Identify which cell holds the provided text, then report its [X, Y] central coordinate. 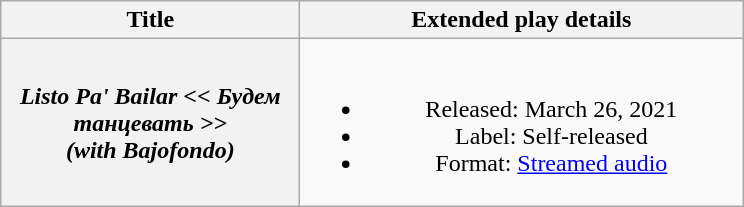
Listo Pa' Bailar << Будем танцевать >>(with Bajofondo) [150, 122]
Released: March 26, 2021Label: Self-releasedFormat: Streamed audio [522, 122]
Extended play details [522, 20]
Title [150, 20]
